Provide the (X, Y) coordinate of the cell's center where the given text is located.  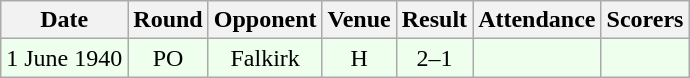
Date (64, 20)
Scorers (645, 20)
Attendance (537, 20)
H (359, 58)
Falkirk (265, 58)
1 June 1940 (64, 58)
2–1 (434, 58)
Round (168, 20)
PO (168, 58)
Venue (359, 20)
Opponent (265, 20)
Result (434, 20)
